Return the [x, y] coordinate for the center point of the cell that contains the specified text.  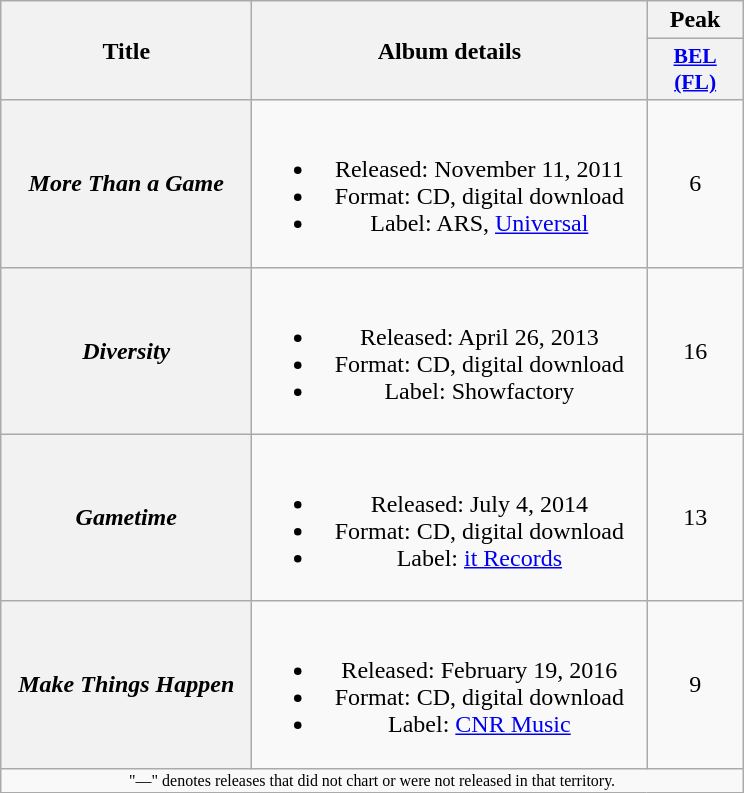
16 [696, 350]
Released: April 26, 2013Format: CD, digital downloadLabel: Showfactory [450, 350]
Make Things Happen [126, 684]
6 [696, 184]
Title [126, 50]
BEL(FL) [696, 70]
"—" denotes releases that did not chart or were not released in that territory. [372, 780]
Gametime [126, 518]
Released: July 4, 2014Format: CD, digital downloadLabel: it Records [450, 518]
More Than a Game [126, 184]
Diversity [126, 350]
9 [696, 684]
13 [696, 518]
Released: November 11, 2011Format: CD, digital downloadLabel: ARS, Universal [450, 184]
Album details [450, 50]
Released: February 19, 2016Format: CD, digital downloadLabel: CNR Music [450, 684]
Peak [696, 20]
